Output the (x, y) coordinate of the center of the cell containing the given text.  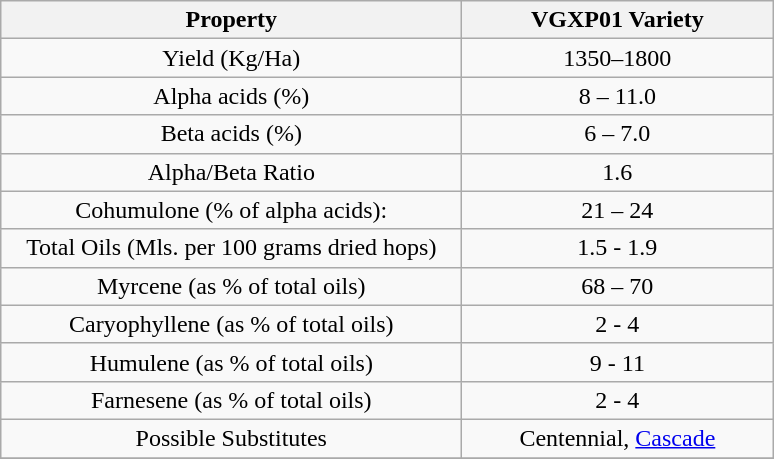
Farnesene (as % of total oils) (232, 400)
Caryophyllene (as % of total oils) (232, 324)
Centennial, Cascade (618, 438)
21 – 24 (618, 210)
1.6 (618, 172)
1.5 - 1.9 (618, 248)
Myrcene (as % of total oils) (232, 286)
Alpha/Beta Ratio (232, 172)
Cohumulone (% of alpha acids): (232, 210)
Total Oils (Mls. per 100 grams dried hops) (232, 248)
Yield (Kg/Ha) (232, 58)
Alpha acids (%) (232, 96)
Humulene (as % of total oils) (232, 362)
Beta acids (%) (232, 134)
VGXP01 Variety (618, 20)
6 – 7.0 (618, 134)
68 – 70 (618, 286)
8 – 11.0 (618, 96)
Property (232, 20)
1350–1800 (618, 58)
9 - 11 (618, 362)
Possible Substitutes (232, 438)
